Provide the [X, Y] coordinate of the cell's center where the given text is located.  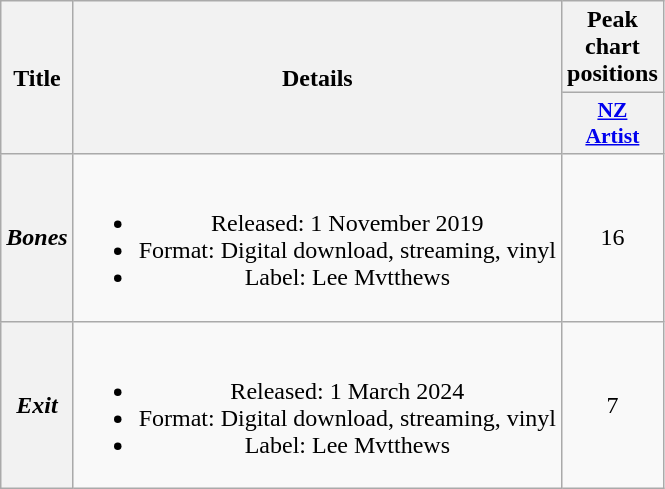
Details [317, 78]
16 [613, 238]
Title [37, 78]
Peak chart positions [613, 47]
Released: 1 March 2024Format: Digital download, streaming, vinylLabel: Lee Mvtthews [317, 404]
Exit [37, 404]
7 [613, 404]
Bones [37, 238]
Released: 1 November 2019Format: Digital download, streaming, vinylLabel: Lee Mvtthews [317, 238]
NZArtist [613, 124]
